Scan for the cell matching the given text and deliver its (x, y) coordinate at center. 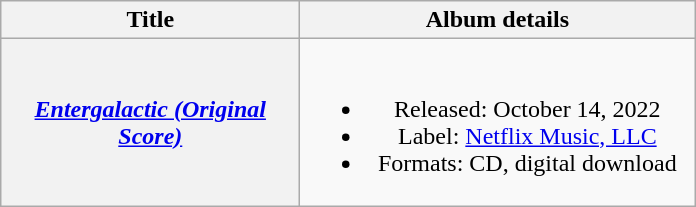
Album details (498, 20)
Released: October 14, 2022Label: Netflix Music, LLCFormats: CD, digital download (498, 122)
Entergalactic (Original Score) (150, 122)
Title (150, 20)
